Find where the given text appears and provide that cell's center as (X, Y) coordinate. 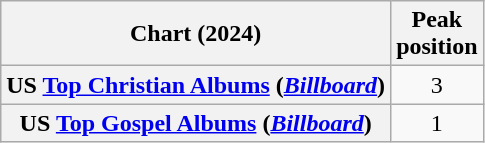
3 (437, 85)
US Top Gospel Albums (Billboard) (196, 123)
Peakposition (437, 34)
Chart (2024) (196, 34)
US Top Christian Albums (Billboard) (196, 85)
1 (437, 123)
